Scan for the cell matching the given text and deliver its [x, y] coordinate at center. 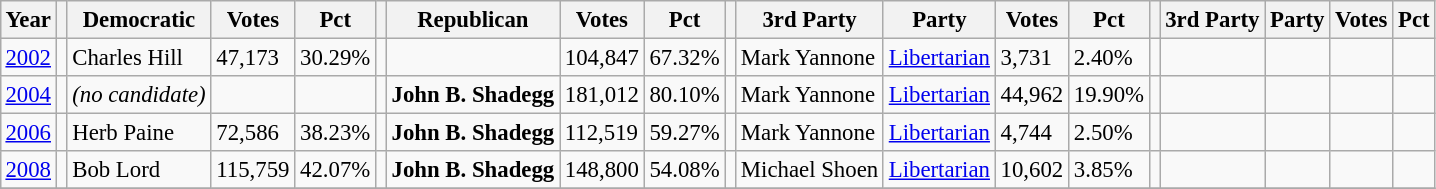
Charles Hill [139, 57]
44,962 [1032, 95]
80.10% [684, 95]
104,847 [602, 57]
3.85% [1108, 170]
10,602 [1032, 170]
(no candidate) [139, 95]
42.07% [336, 170]
Herb Paine [139, 133]
19.90% [1108, 95]
4,744 [1032, 133]
181,012 [602, 95]
2.40% [1108, 57]
Republican [472, 20]
115,759 [253, 170]
47,173 [253, 57]
Democratic [139, 20]
2002 [28, 57]
Michael Shoen [810, 170]
2006 [28, 133]
72,586 [253, 133]
2004 [28, 95]
38.23% [336, 133]
59.27% [684, 133]
67.32% [684, 57]
112,519 [602, 133]
30.29% [336, 57]
148,800 [602, 170]
54.08% [684, 170]
2.50% [1108, 133]
3,731 [1032, 57]
2008 [28, 170]
Year [28, 20]
Bob Lord [139, 170]
